Find where the given text appears and provide that cell's center as [X, Y] coordinate. 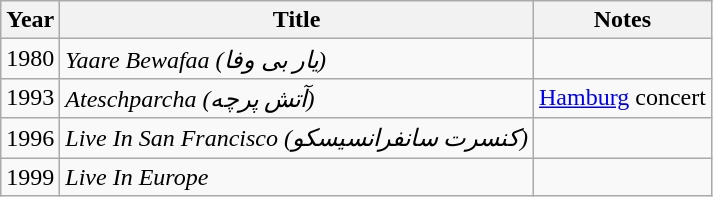
1996 [30, 138]
Yaare Bewafaa (یار بی وفا) [297, 59]
Hamburg concert [622, 98]
Title [297, 20]
Notes [622, 20]
1980 [30, 59]
1993 [30, 98]
Ateschparcha (آتش پرچه) [297, 98]
Live In San Francisco (كنسرت سانفرانسيسكو) [297, 138]
Live In Europe [297, 177]
1999 [30, 177]
Year [30, 20]
